Pinpoint the cell where the given text exists, returning its (x, y) midpoint coordinate. 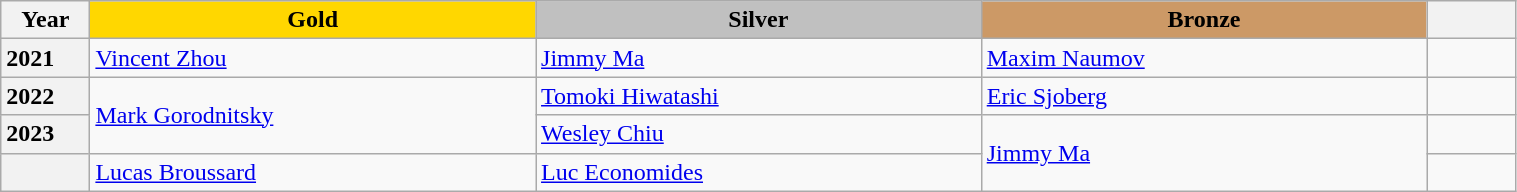
Mark Gorodnitsky (313, 115)
2023 (46, 134)
Gold (313, 20)
Lucas Broussard (313, 172)
Maxim Naumov (1204, 58)
Vincent Zhou (313, 58)
Year (46, 20)
Wesley Chiu (759, 134)
Bronze (1204, 20)
Eric Sjoberg (1204, 96)
2022 (46, 96)
Luc Economides (759, 172)
Tomoki Hiwatashi (759, 96)
2021 (46, 58)
Silver (759, 20)
